Search for the cell housing the specified text and yield its [x, y] center coordinate. 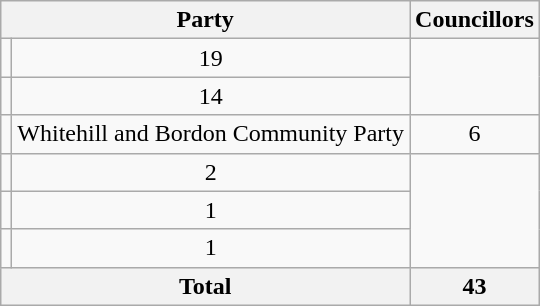
43 [475, 286]
Councillors [475, 20]
Party [206, 20]
6 [475, 134]
Whitehill and Bordon Community Party [211, 134]
19 [211, 58]
2 [211, 172]
Total [206, 286]
14 [211, 96]
